Provide the (x, y) coordinate of the cell's center where the given text is located.  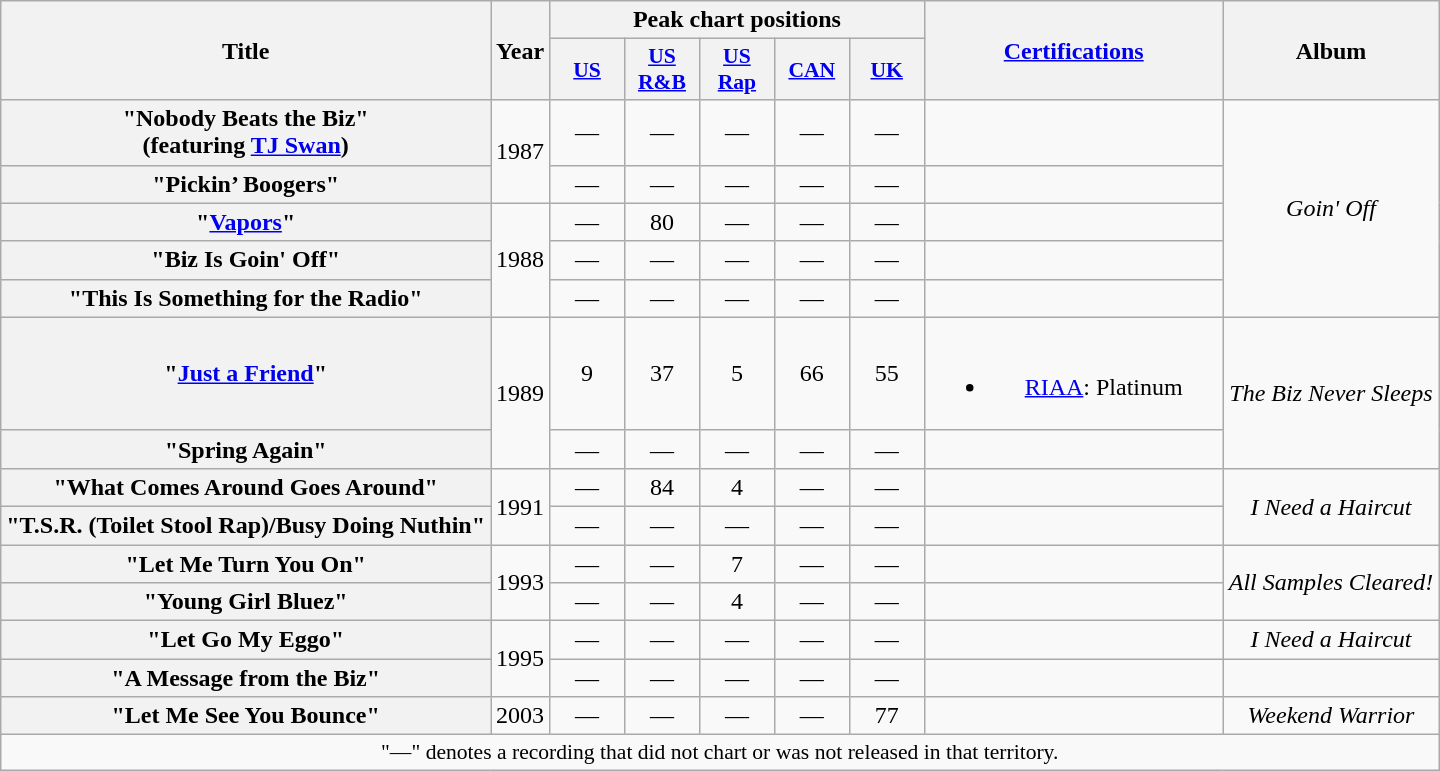
"Let Go My Eggo" (246, 640)
CAN (812, 70)
"This Is Something for the Radio" (246, 298)
9 (588, 374)
1988 (520, 260)
US (588, 70)
Album (1330, 50)
80 (662, 222)
All Samples Cleared! (1330, 582)
1991 (520, 506)
1995 (520, 659)
"T.S.R. (Toilet Stool Rap)/Busy Doing Nuthin" (246, 525)
"Biz Is Goin' Off" (246, 260)
USRap (736, 70)
"Let Me Turn You On" (246, 563)
The Biz Never Sleeps (1330, 392)
Title (246, 50)
"—" denotes a recording that did not chart or was not released in that territory. (720, 753)
55 (886, 374)
1989 (520, 392)
"A Message from the Biz" (246, 678)
Weekend Warrior (1330, 716)
Year (520, 50)
"Let Me See You Bounce" (246, 716)
84 (662, 487)
"What Comes Around Goes Around" (246, 487)
2003 (520, 716)
7 (736, 563)
1987 (520, 152)
"Vapors" (246, 222)
Certifications (1074, 50)
"Nobody Beats the Biz"(featuring TJ Swan) (246, 132)
66 (812, 374)
Peak chart positions (738, 20)
77 (886, 716)
"Spring Again" (246, 449)
Goin' Off (1330, 208)
UK (886, 70)
5 (736, 374)
37 (662, 374)
"Just a Friend" (246, 374)
RIAA: Platinum (1074, 374)
"Pickin’ Boogers" (246, 184)
US R&B (662, 70)
1993 (520, 582)
"Young Girl Bluez" (246, 602)
